Locate the cell with the specified text and output its [X, Y] center coordinate. 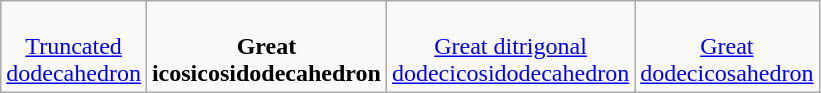
Great dodecicosahedron [727, 47]
Great ditrigonal dodecicosidodecahedron [510, 47]
Great icosicosidodecahedron [266, 47]
Truncated dodecahedron [74, 47]
